For the text-containing cell, return its midpoint in [X, Y] coordinate format. 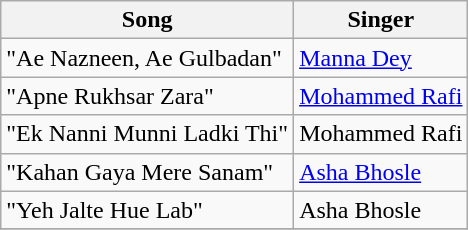
Manna Dey [381, 58]
Singer [381, 20]
Song [148, 20]
"Ek Nanni Munni Ladki Thi" [148, 134]
"Apne Rukhsar Zara" [148, 96]
"Kahan Gaya Mere Sanam" [148, 172]
"Ae Nazneen, Ae Gulbadan" [148, 58]
"Yeh Jalte Hue Lab" [148, 210]
